Identify which cell holds the provided text, then report its [X, Y] central coordinate. 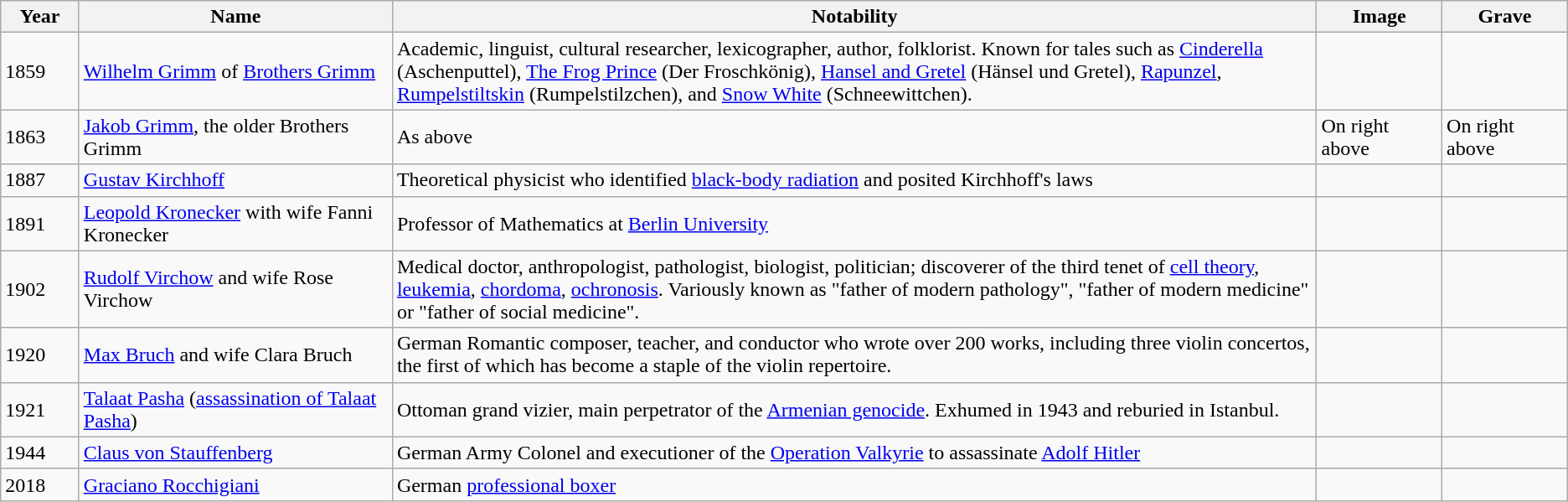
Grave [1505, 17]
German Army Colonel and executioner of the Operation Valkyrie to assassinate Adolf Hitler [854, 453]
Theoretical physicist who identified black-body radiation and posited Kirchhoff's laws [854, 180]
As above [854, 137]
Max Bruch and wife Clara Bruch [235, 355]
1944 [40, 453]
1887 [40, 180]
German professional boxer [854, 484]
1902 [40, 289]
1920 [40, 355]
Wilhelm Grimm of Brothers Grimm [235, 71]
Notability [854, 17]
1863 [40, 137]
2018 [40, 484]
Leopold Kronecker with wife Fanni Kronecker [235, 223]
Rudolf Virchow and wife Rose Virchow [235, 289]
Image [1380, 17]
Ottoman grand vizier, main perpetrator of the Armenian genocide. Exhumed in 1943 and reburied in Istanbul. [854, 409]
Year [40, 17]
Professor of Mathematics at Berlin University [854, 223]
Jakob Grimm, the older Brothers Grimm [235, 137]
Talaat Pasha (assassination of Talaat Pasha) [235, 409]
Graciano Rocchigiani [235, 484]
Claus von Stauffenberg [235, 453]
1891 [40, 223]
Gustav Kirchhoff [235, 180]
Name [235, 17]
1921 [40, 409]
1859 [40, 71]
